Return [x, y] of the center of cell containing provided text 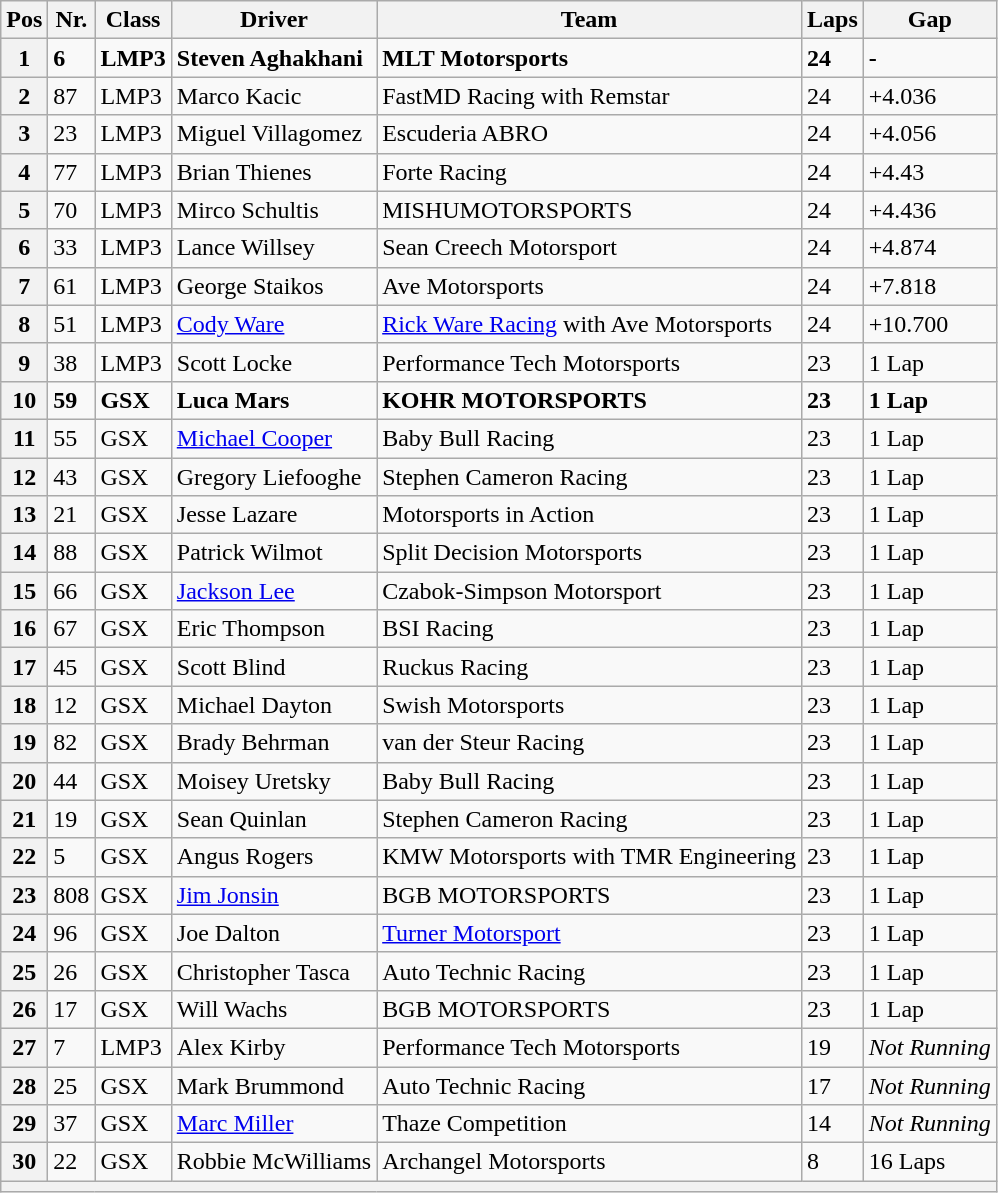
Luca Mars [274, 400]
Team [590, 20]
Eric Thompson [274, 629]
4 [24, 172]
Escuderia ABRO [590, 134]
KMW Motorsports with TMR Engineering [590, 857]
27 [24, 1047]
Motorsports in Action [590, 515]
Scott Blind [274, 667]
Brian Thienes [274, 172]
Steven Aghakhani [274, 58]
43 [72, 477]
15 [24, 591]
10 [24, 400]
Michael Dayton [274, 705]
59 [72, 400]
Czabok-Simpson Motorsport [590, 591]
37 [72, 1124]
11 [24, 438]
Jim Jonsin [274, 895]
38 [72, 362]
28 [24, 1085]
Turner Motorsport [590, 933]
Split Decision Motorsports [590, 553]
Archangel Motorsports [590, 1162]
2 [24, 96]
Gregory Liefooghe [274, 477]
+7.818 [930, 286]
Will Wachs [274, 1009]
Angus Rogers [274, 857]
Sean Creech Motorsport [590, 248]
Joe Dalton [274, 933]
9 [24, 362]
George Staikos [274, 286]
61 [72, 286]
88 [72, 553]
Miguel Villagomez [274, 134]
Nr. [72, 20]
Alex Kirby [274, 1047]
16 Laps [930, 1162]
Laps [832, 20]
- [930, 58]
82 [72, 743]
Rick Ware Racing with Ave Motorsports [590, 324]
20 [24, 781]
BSI Racing [590, 629]
16 [24, 629]
Mark Brummond [274, 1085]
+4.874 [930, 248]
+4.43 [930, 172]
Jackson Lee [274, 591]
MLT Motorsports [590, 58]
Sean Quinlan [274, 819]
77 [72, 172]
Swish Motorsports [590, 705]
3 [24, 134]
Ruckus Racing [590, 667]
66 [72, 591]
Cody Ware [274, 324]
87 [72, 96]
Moisey Uretsky [274, 781]
Mirco Schultis [274, 210]
96 [72, 933]
Thaze Competition [590, 1124]
55 [72, 438]
51 [72, 324]
45 [72, 667]
FastMD Racing with Remstar [590, 96]
Class [133, 20]
29 [24, 1124]
Pos [24, 20]
Marco Kacic [274, 96]
Robbie McWilliams [274, 1162]
13 [24, 515]
30 [24, 1162]
+4.056 [930, 134]
808 [72, 895]
Marc Miller [274, 1124]
KOHR MOTORSPORTS [590, 400]
70 [72, 210]
+10.700 [930, 324]
MISHUMOTORSPORTS [590, 210]
Patrick Wilmot [274, 553]
Lance Willsey [274, 248]
Michael Cooper [274, 438]
Ave Motorsports [590, 286]
Driver [274, 20]
Jesse Lazare [274, 515]
+4.036 [930, 96]
Forte Racing [590, 172]
18 [24, 705]
Gap [930, 20]
1 [24, 58]
Scott Locke [274, 362]
67 [72, 629]
Brady Behrman [274, 743]
van der Steur Racing [590, 743]
44 [72, 781]
+4.436 [930, 210]
Christopher Tasca [274, 971]
33 [72, 248]
